Output the (x, y) coordinate of the center of the cell containing the given text.  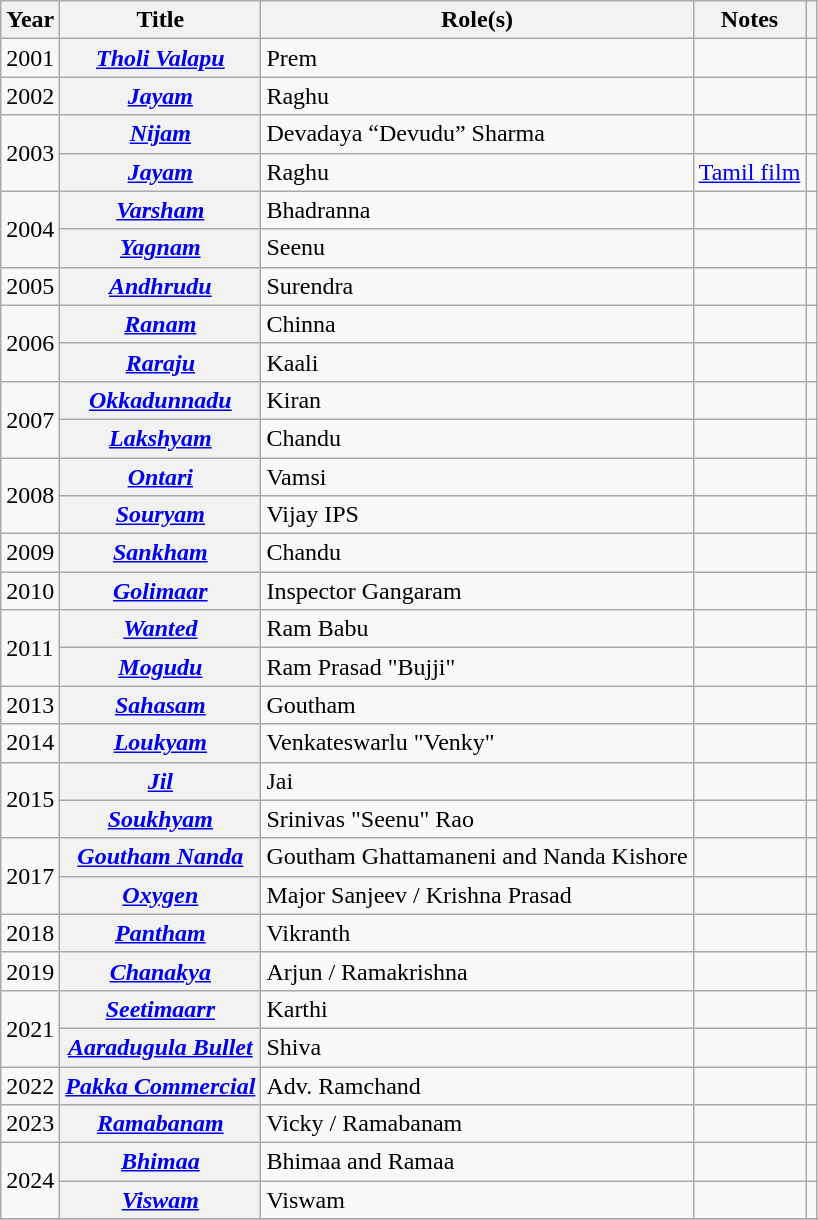
2022 (30, 1085)
Goutham (477, 705)
Oxygen (160, 895)
Shiva (477, 1047)
Kiran (477, 400)
Venkateswarlu "Venky" (477, 743)
Ram Babu (477, 629)
Ontari (160, 477)
2009 (30, 553)
2014 (30, 743)
Seetimaarr (160, 1009)
Jai (477, 781)
Ramabanam (160, 1124)
Vijay IPS (477, 515)
2002 (30, 96)
2008 (30, 496)
Pakka Commercial (160, 1085)
Vikranth (477, 933)
Bhadranna (477, 210)
Varsham (160, 210)
Seenu (477, 248)
Jil (160, 781)
2011 (30, 648)
Notes (750, 20)
Arjun / Ramakrishna (477, 971)
Sankham (160, 553)
Loukyam (160, 743)
2001 (30, 58)
Title (160, 20)
Okkadunnadu (160, 400)
Vamsi (477, 477)
Ram Prasad "Bujji" (477, 667)
Souryam (160, 515)
Bhimaa and Ramaa (477, 1162)
Pantham (160, 933)
2019 (30, 971)
Tamil film (750, 172)
Goutham Ghattamaneni and Nanda Kishore (477, 857)
Nijam (160, 134)
Raraju (160, 362)
Devadaya “Devudu” Sharma (477, 134)
Kaali (477, 362)
Tholi Valapu (160, 58)
Andhrudu (160, 286)
Wanted (160, 629)
Adv. Ramchand (477, 1085)
Bhimaa (160, 1162)
2004 (30, 229)
Karthi (477, 1009)
2024 (30, 1181)
2018 (30, 933)
Chanakya (160, 971)
Ranam (160, 324)
Prem (477, 58)
Role(s) (477, 20)
Srinivas "Seenu" Rao (477, 819)
Lakshyam (160, 438)
2003 (30, 153)
2010 (30, 591)
Soukhyam (160, 819)
Chinna (477, 324)
2021 (30, 1028)
Aaradugula Bullet (160, 1047)
2017 (30, 876)
Yagnam (160, 248)
2015 (30, 800)
Vicky / Ramabanam (477, 1124)
2007 (30, 419)
Year (30, 20)
Goutham Nanda (160, 857)
2013 (30, 705)
2006 (30, 343)
2023 (30, 1124)
Major Sanjeev / Krishna Prasad (477, 895)
Inspector Gangaram (477, 591)
Golimaar (160, 591)
Surendra (477, 286)
2005 (30, 286)
Mogudu (160, 667)
Sahasam (160, 705)
